Provide the (x, y) coordinate of the cell's center where the given text is located.  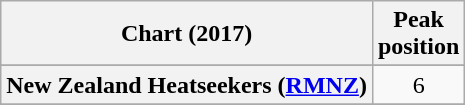
New Zealand Heatseekers (RMNZ) (187, 85)
Peak position (418, 34)
6 (418, 85)
Chart (2017) (187, 34)
